Find where the given text appears and provide that cell's center as (x, y) coordinate. 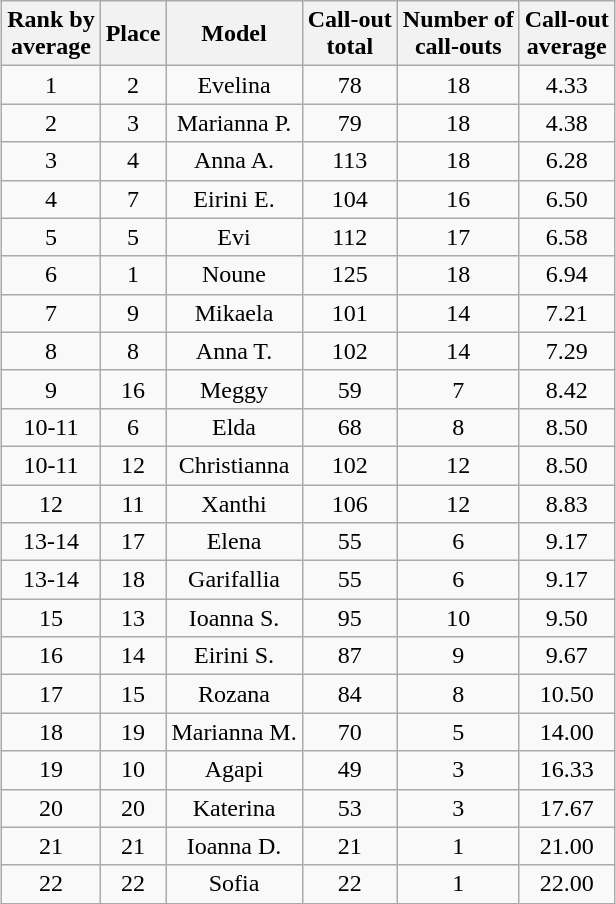
Noune (234, 275)
4.38 (566, 123)
7.21 (566, 313)
87 (350, 656)
Eirini E. (234, 199)
Ioanna S. (234, 618)
10.50 (566, 694)
Call-outaverage (566, 34)
49 (350, 770)
14.00 (566, 732)
Evelina (234, 85)
68 (350, 427)
Place (133, 34)
104 (350, 199)
4.33 (566, 85)
Anna T. (234, 351)
21.00 (566, 846)
16.33 (566, 770)
Rozana (234, 694)
Agapi (234, 770)
6.94 (566, 275)
59 (350, 389)
125 (350, 275)
113 (350, 161)
Call-outtotal (350, 34)
8.42 (566, 389)
Meggy (234, 389)
101 (350, 313)
Anna A. (234, 161)
Christianna (234, 465)
8.83 (566, 503)
Elena (234, 542)
Garifallia (234, 580)
11 (133, 503)
9.67 (566, 656)
Katerina (234, 808)
Mikaela (234, 313)
Eirini S. (234, 656)
Elda (234, 427)
Marianna M. (234, 732)
13 (133, 618)
Marianna P. (234, 123)
6.50 (566, 199)
6.58 (566, 237)
17.67 (566, 808)
70 (350, 732)
53 (350, 808)
Rank byaverage (51, 34)
84 (350, 694)
6.28 (566, 161)
112 (350, 237)
22.00 (566, 884)
Ioanna D. (234, 846)
78 (350, 85)
9.50 (566, 618)
79 (350, 123)
Model (234, 34)
7.29 (566, 351)
106 (350, 503)
Number ofcall-outs (458, 34)
Xanthi (234, 503)
Sofia (234, 884)
Evi (234, 237)
95 (350, 618)
